Find where the given text appears and provide that cell's center as [x, y] coordinate. 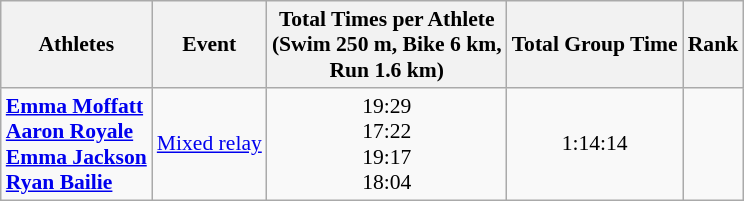
Athletes [76, 44]
Rank [714, 44]
Emma MoffattAaron RoyaleEmma JacksonRyan Bailie [76, 144]
Event [210, 44]
1:14:14 [595, 144]
Total Group Time [595, 44]
Total Times per Athlete (Swim 250 m, Bike 6 km, Run 1.6 km) [387, 44]
19:2917:2219:1718:04 [387, 144]
Mixed relay [210, 144]
